Detect which cell encompasses the target text, then output its [X, Y] center coordinate. 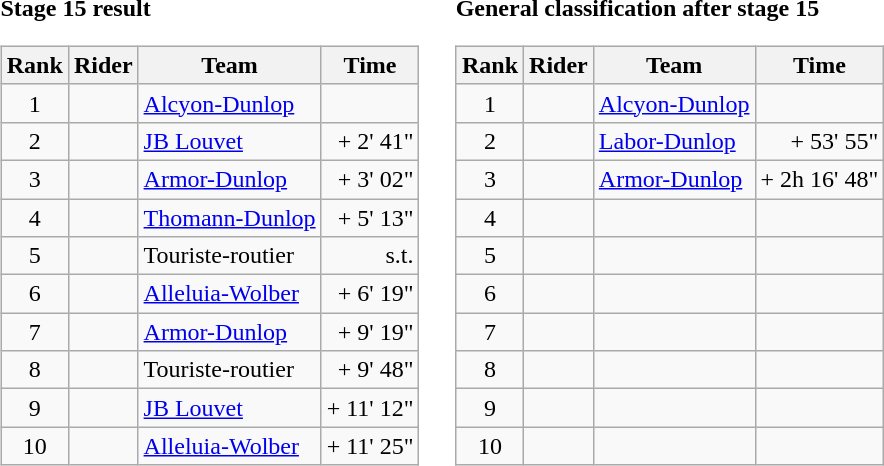
+ 9' 19" [370, 332]
+ 5' 13" [370, 217]
+ 9' 48" [370, 370]
+ 11' 25" [370, 446]
+ 2h 16' 48" [820, 179]
s.t. [370, 256]
Thomann-Dunlop [230, 217]
+ 3' 02" [370, 179]
+ 6' 19" [370, 294]
+ 11' 12" [370, 408]
+ 53' 55" [820, 141]
Labor-Dunlop [674, 141]
+ 2' 41" [370, 141]
